Extract the [X, Y] coordinate from the center of the cell holding the provided text.  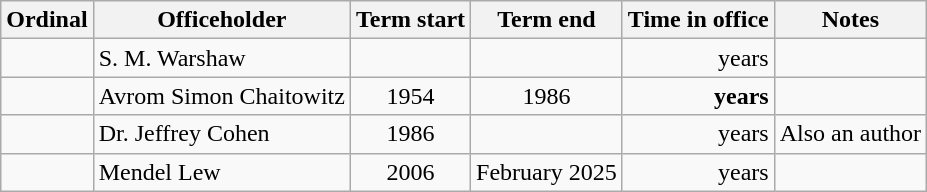
Notes [850, 20]
Term end [547, 20]
Also an author [850, 134]
Ordinal [47, 20]
Officeholder [222, 20]
February 2025 [547, 172]
Time in office [698, 20]
1954 [410, 96]
Avrom Simon Chaitowitz [222, 96]
Mendel Lew [222, 172]
S. M. Warshaw [222, 58]
2006 [410, 172]
Dr. Jeffrey Cohen [222, 134]
Term start [410, 20]
